Search for the cell housing the specified text and yield its [X, Y] center coordinate. 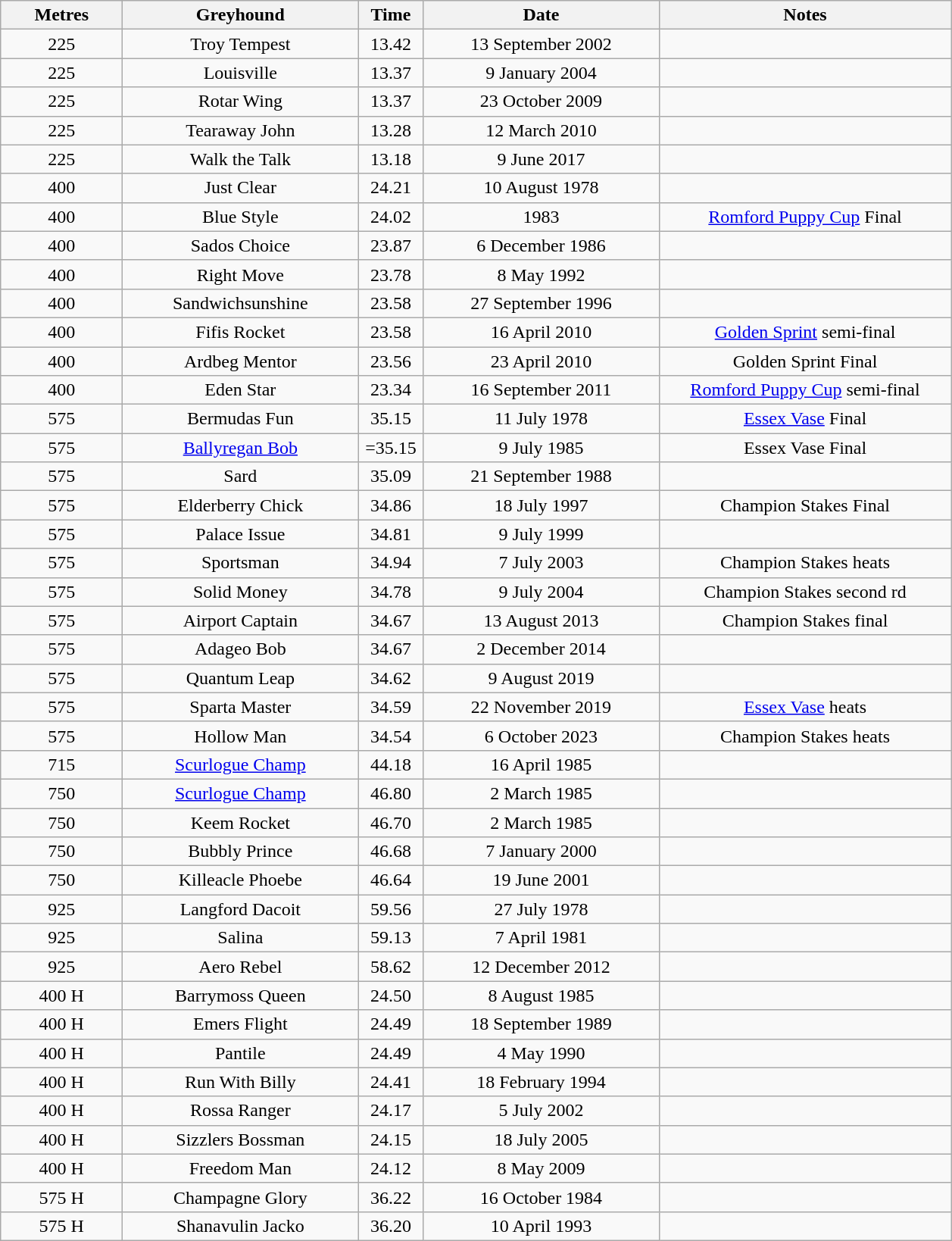
13.28 [391, 130]
13 August 2013 [541, 620]
Sados Choice [241, 245]
10 April 1993 [541, 1226]
46.68 [391, 852]
9 June 2017 [541, 159]
Greyhound [241, 15]
Barrymoss Queen [241, 996]
Bubbly Prince [241, 852]
Bermudas Fun [241, 419]
Solid Money [241, 592]
Sizzlers Bossman [241, 1139]
34.81 [391, 534]
Shanavulin Jacko [241, 1226]
Fifis Rocket [241, 332]
Walk the Talk [241, 159]
9 July 1999 [541, 534]
13.18 [391, 159]
Golden Sprint semi-final [805, 332]
8 August 1985 [541, 996]
9 January 2004 [541, 73]
Louisville [241, 73]
Notes [805, 15]
Airport Captain [241, 620]
16 April 2010 [541, 332]
9 August 2019 [541, 678]
Adageo Bob [241, 649]
34.59 [391, 707]
Champagne Glory [241, 1197]
Elderberry Chick [241, 505]
7 July 2003 [541, 563]
Pantile [241, 1053]
13.42 [391, 44]
58.62 [391, 967]
34.54 [391, 736]
Rotar Wing [241, 102]
9 July 1985 [541, 448]
18 July 2005 [541, 1139]
Blue Style [241, 217]
21 September 1988 [541, 477]
Emers Flight [241, 1024]
36.20 [391, 1226]
23.56 [391, 361]
Aero Rebel [241, 967]
Time [391, 15]
Sard [241, 477]
Sportsman [241, 563]
24.15 [391, 1139]
Run With Billy [241, 1082]
34.62 [391, 678]
1983 [541, 217]
Date [541, 15]
24.41 [391, 1082]
46.80 [391, 793]
16 October 1984 [541, 1197]
23 April 2010 [541, 361]
11 July 1978 [541, 419]
23.34 [391, 390]
10 August 1978 [541, 188]
Ardbeg Mentor [241, 361]
22 November 2019 [541, 707]
Ballyregan Bob [241, 448]
34.78 [391, 592]
Champion Stakes final [805, 620]
Rossa Ranger [241, 1111]
24.21 [391, 188]
Sandwichsunshine [241, 303]
59.13 [391, 938]
13 September 2002 [541, 44]
Golden Sprint Final [805, 361]
Salina [241, 938]
Hollow Man [241, 736]
Troy Tempest [241, 44]
35.09 [391, 477]
59.56 [391, 909]
Right Move [241, 274]
24.17 [391, 1111]
44.18 [391, 764]
46.70 [391, 822]
Just Clear [241, 188]
36.22 [391, 1197]
Killeacle Phoebe [241, 880]
Essex Vase heats [805, 707]
Romford Puppy Cup semi-final [805, 390]
4 May 1990 [541, 1053]
9 July 2004 [541, 592]
Tearaway John [241, 130]
34.86 [391, 505]
Champion Stakes second rd [805, 592]
Romford Puppy Cup Final [805, 217]
Metres [62, 15]
Keem Rocket [241, 822]
Palace Issue [241, 534]
27 July 1978 [541, 909]
18 September 1989 [541, 1024]
6 October 2023 [541, 736]
34.94 [391, 563]
Eden Star [241, 390]
8 May 1992 [541, 274]
12 March 2010 [541, 130]
23.78 [391, 274]
Freedom Man [241, 1168]
27 September 1996 [541, 303]
24.12 [391, 1168]
16 April 1985 [541, 764]
Champion Stakes Final [805, 505]
24.02 [391, 217]
24.50 [391, 996]
18 July 1997 [541, 505]
5 July 2002 [541, 1111]
18 February 1994 [541, 1082]
23.87 [391, 245]
Sparta Master [241, 707]
2 December 2014 [541, 649]
7 April 1981 [541, 938]
715 [62, 764]
=35.15 [391, 448]
12 December 2012 [541, 967]
Langford Dacoit [241, 909]
23 October 2009 [541, 102]
46.64 [391, 880]
19 June 2001 [541, 880]
8 May 2009 [541, 1168]
35.15 [391, 419]
Quantum Leap [241, 678]
6 December 1986 [541, 245]
16 September 2011 [541, 390]
7 January 2000 [541, 852]
